Provide the [x, y] coordinate of the cell's center where the given text is located.  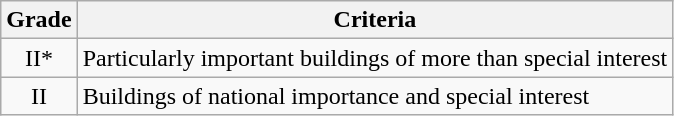
II [39, 96]
Particularly important buildings of more than special interest [375, 58]
Grade [39, 20]
Criteria [375, 20]
Buildings of national importance and special interest [375, 96]
II* [39, 58]
